Provide the [X, Y] coordinate of the cell's center where the given text is located.  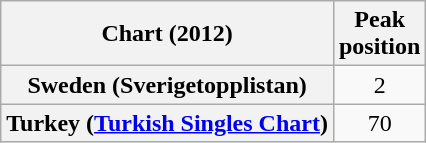
2 [379, 85]
Turkey (Turkish Singles Chart) [168, 123]
Chart (2012) [168, 34]
70 [379, 123]
Peakposition [379, 34]
Sweden (Sverigetopplistan) [168, 85]
